Identify which cell holds the provided text, then report its (X, Y) central coordinate. 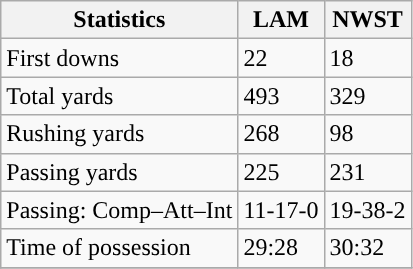
Passing yards (120, 172)
18 (368, 58)
231 (368, 172)
29:28 (281, 248)
98 (368, 134)
Passing: Comp–Att–Int (120, 210)
LAM (281, 20)
225 (281, 172)
NWST (368, 20)
Statistics (120, 20)
Time of possession (120, 248)
22 (281, 58)
329 (368, 96)
30:32 (368, 248)
493 (281, 96)
19-38-2 (368, 210)
268 (281, 134)
11-17-0 (281, 210)
Rushing yards (120, 134)
Total yards (120, 96)
First downs (120, 58)
